Extract the [X, Y] coordinate from the center of the cell holding the provided text.  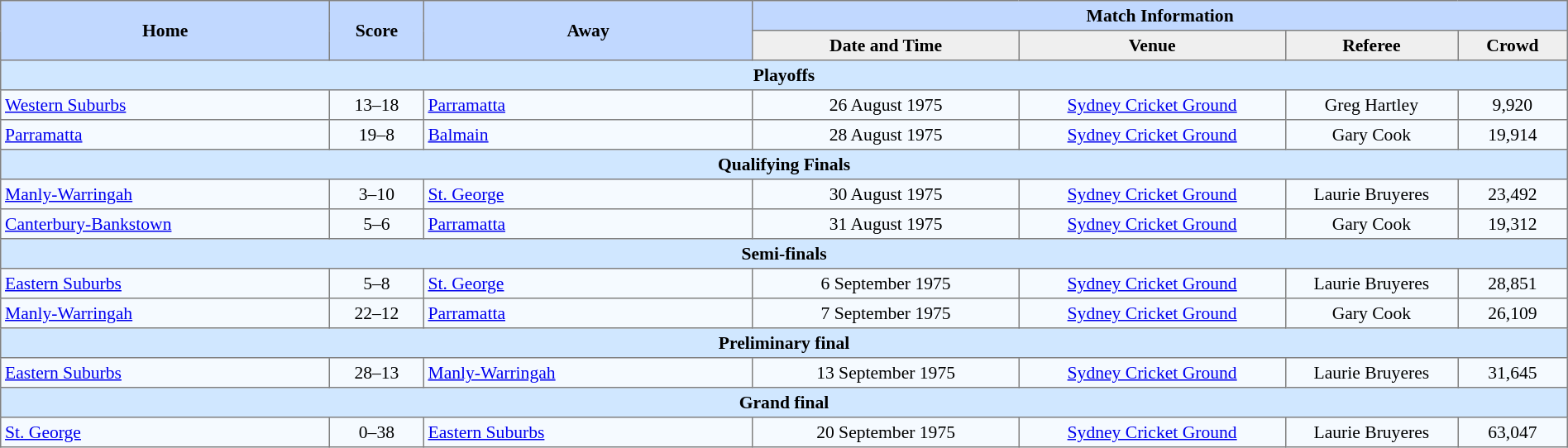
Playoffs [784, 75]
31 August 1975 [886, 224]
28–13 [377, 373]
9,920 [1513, 105]
19–8 [377, 135]
28 August 1975 [886, 135]
13 September 1975 [886, 373]
Away [588, 31]
63,047 [1513, 432]
Canterbury-Bankstown [165, 224]
26,109 [1513, 313]
Crowd [1513, 45]
Balmain [588, 135]
13–18 [377, 105]
Semi-finals [784, 254]
26 August 1975 [886, 105]
5–8 [377, 284]
7 September 1975 [886, 313]
Home [165, 31]
Qualifying Finals [784, 164]
Date and Time [886, 45]
Greg Hartley [1371, 105]
5–6 [377, 224]
Venue [1152, 45]
20 September 1975 [886, 432]
Score [377, 31]
Grand final [784, 403]
30 August 1975 [886, 194]
19,914 [1513, 135]
22–12 [377, 313]
28,851 [1513, 284]
Western Suburbs [165, 105]
0–38 [377, 432]
Match Information [1159, 16]
3–10 [377, 194]
Referee [1371, 45]
23,492 [1513, 194]
6 September 1975 [886, 284]
19,312 [1513, 224]
31,645 [1513, 373]
Preliminary final [784, 343]
